Determine the (x, y) coordinate at the center of the cell enclosing the given text.  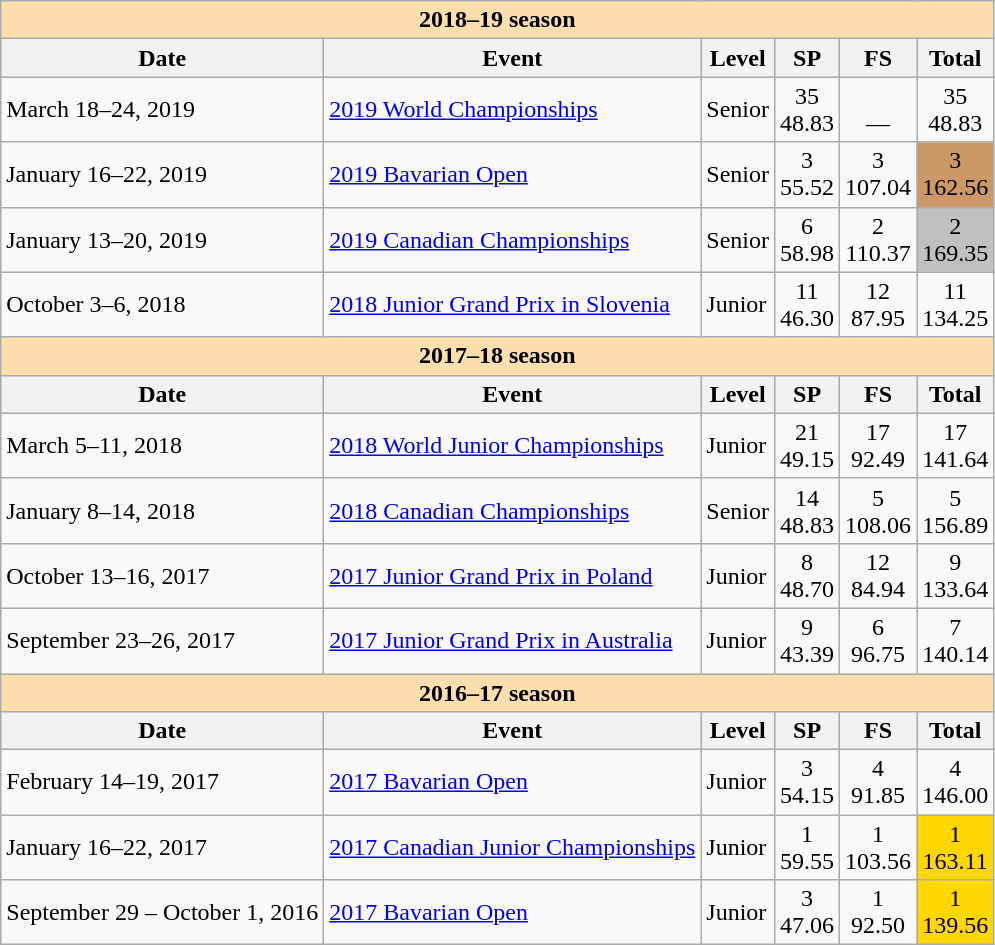
11 134.25 (956, 304)
September 29 – October 1, 2016 (162, 912)
17 92.49 (878, 446)
March 18–24, 2019 (162, 110)
9 43.39 (808, 640)
12 84.94 (878, 576)
— (878, 110)
October 13–16, 2017 (162, 576)
September 23–26, 2017 (162, 640)
January 8–14, 2018 (162, 510)
January 13–20, 2019 (162, 240)
3 162.56 (956, 174)
October 3–6, 2018 (162, 304)
5 108.06 (878, 510)
2019 Bavarian Open (512, 174)
January 16–22, 2019 (162, 174)
6 58.98 (808, 240)
14 48.83 (808, 510)
3 54.15 (808, 782)
9 133.64 (956, 576)
7 140.14 (956, 640)
2 110.37 (878, 240)
21 49.15 (808, 446)
2018 Canadian Championships (512, 510)
2 169.35 (956, 240)
1 103.56 (878, 848)
3 55.52 (808, 174)
1 163.11 (956, 848)
2017 Canadian Junior Championships (512, 848)
17 141.64 (956, 446)
March 5–11, 2018 (162, 446)
February 14–19, 2017 (162, 782)
8 48.70 (808, 576)
5 156.89 (956, 510)
2018–19 season (498, 20)
12 87.95 (878, 304)
2018 World Junior Championships (512, 446)
4 91.85 (878, 782)
6 96.75 (878, 640)
2017 Junior Grand Prix in Poland (512, 576)
1 139.56 (956, 912)
2017 Junior Grand Prix in Australia (512, 640)
2018 Junior Grand Prix in Slovenia (512, 304)
3 47.06 (808, 912)
2019 Canadian Championships (512, 240)
1 59.55 (808, 848)
2019 World Championships (512, 110)
1 92.50 (878, 912)
11 46.30 (808, 304)
January 16–22, 2017 (162, 848)
2017–18 season (498, 356)
4 146.00 (956, 782)
2016–17 season (498, 693)
3 107.04 (878, 174)
